Output the (x, y) coordinate of the center of the cell containing the given text.  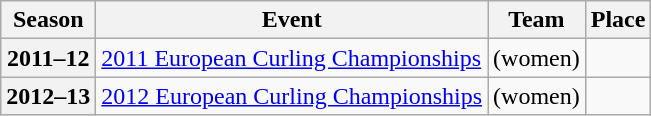
Team (537, 20)
2011–12 (48, 58)
2011 European Curling Championships (292, 58)
Event (292, 20)
2012–13 (48, 96)
Place (618, 20)
2012 European Curling Championships (292, 96)
Season (48, 20)
